Provide the [X, Y] coordinate of the cell's center where the given text is located.  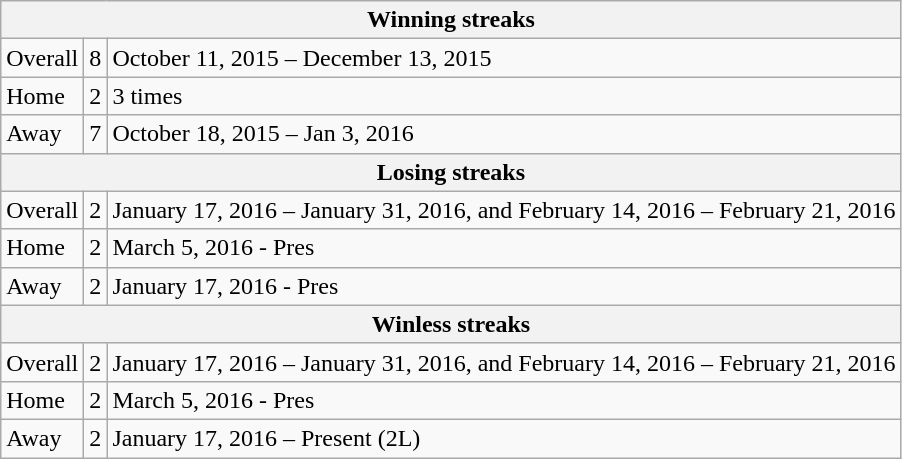
January 17, 2016 – Present (2L) [504, 438]
October 11, 2015 – December 13, 2015 [504, 58]
Winless streaks [451, 324]
Winning streaks [451, 20]
January 17, 2016 - Pres [504, 286]
8 [96, 58]
October 18, 2015 – Jan 3, 2016 [504, 134]
7 [96, 134]
3 times [504, 96]
Losing streaks [451, 172]
